Provide the (X, Y) coordinate of the cell's center where the given text is located.  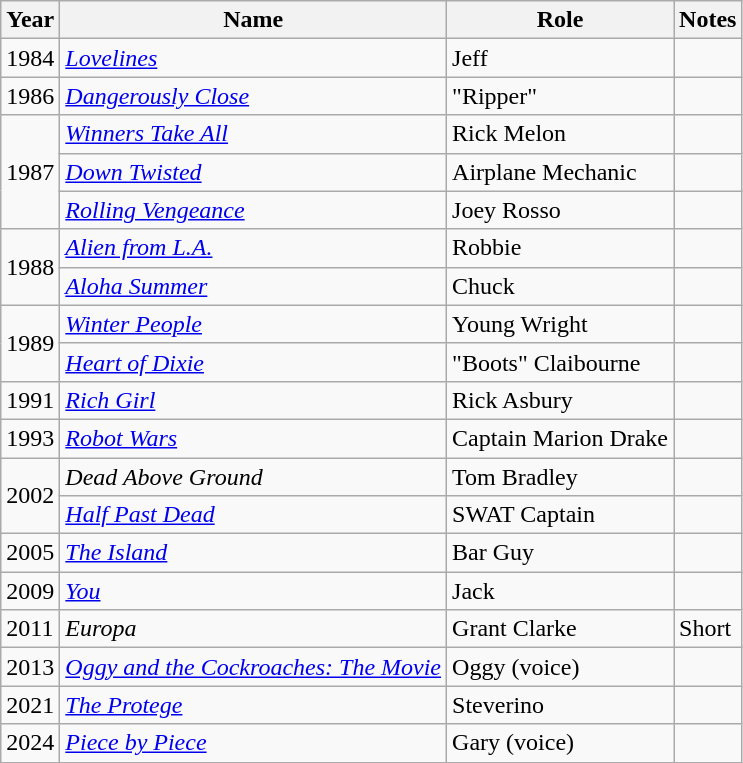
Half Past Dead (254, 515)
Jeff (560, 58)
Oggy and the Cockroaches: The Movie (254, 667)
Airplane Mechanic (560, 172)
1984 (30, 58)
Aloha Summer (254, 286)
Notes (708, 20)
2024 (30, 743)
Lovelines (254, 58)
Dangerously Close (254, 96)
Captain Marion Drake (560, 438)
Tom Bradley (560, 477)
Joey Rosso (560, 210)
Gary (voice) (560, 743)
Winter People (254, 324)
1986 (30, 96)
2005 (30, 553)
You (254, 591)
2009 (30, 591)
The Protege (254, 705)
1993 (30, 438)
Grant Clarke (560, 629)
Jack (560, 591)
Rick Melon (560, 134)
Robbie (560, 248)
1988 (30, 267)
SWAT Captain (560, 515)
2002 (30, 496)
The Island (254, 553)
Steverino (560, 705)
1987 (30, 172)
Robot Wars (254, 438)
1989 (30, 343)
Chuck (560, 286)
Europa (254, 629)
Young Wright (560, 324)
1991 (30, 400)
Rolling Vengeance (254, 210)
Alien from L.A. (254, 248)
"Boots" Claibourne (560, 362)
Role (560, 20)
Piece by Piece (254, 743)
Year (30, 20)
Oggy (voice) (560, 667)
Short (708, 629)
Heart of Dixie (254, 362)
2021 (30, 705)
Down Twisted (254, 172)
Bar Guy (560, 553)
Name (254, 20)
2011 (30, 629)
2013 (30, 667)
Dead Above Ground (254, 477)
Rick Asbury (560, 400)
Rich Girl (254, 400)
"Ripper" (560, 96)
Winners Take All (254, 134)
